From the cell containing the given text, extract its center point as (x, y) coordinate. 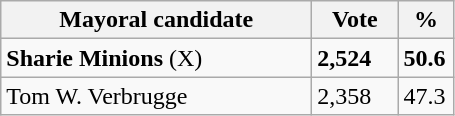
2,358 (355, 96)
Sharie Minions (X) (156, 58)
47.3 (426, 96)
Vote (355, 20)
2,524 (355, 58)
% (426, 20)
Tom W. Verbrugge (156, 96)
Mayoral candidate (156, 20)
50.6 (426, 58)
